Return [x, y] of the center of cell containing provided text 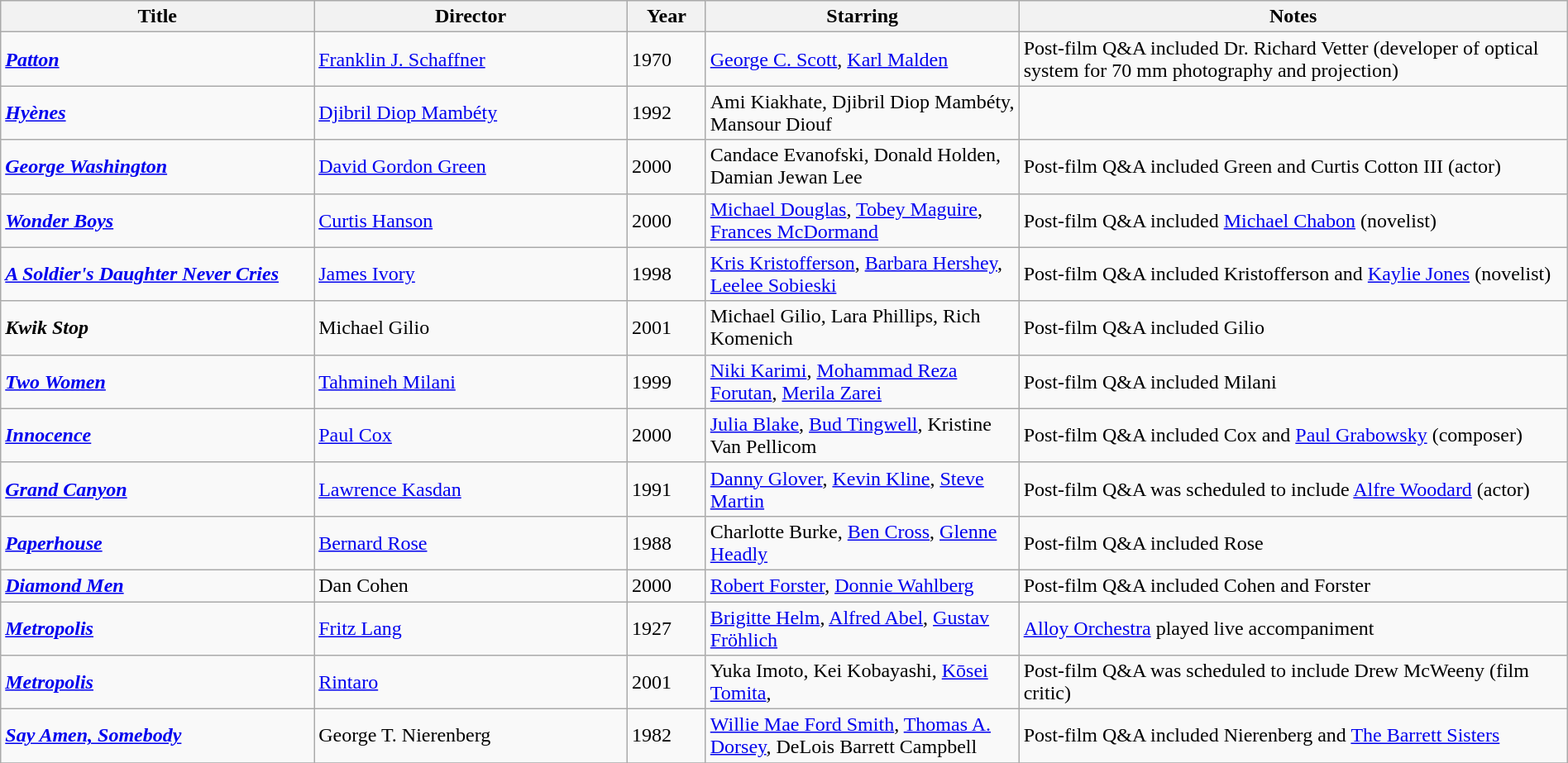
Post-film Q&A included Green and Curtis Cotton III (actor) [1293, 167]
George Washington [157, 167]
David Gordon Green [471, 167]
Bernard Rose [471, 542]
Brigitte Helm, Alfred Abel, Gustav Fröhlich [862, 628]
1998 [667, 274]
Julia Blake, Bud Tingwell, Kristine Van Pellicom [862, 435]
A Soldier's Daughter Never Cries [157, 274]
Notes [1293, 17]
Candace Evanofski, Donald Holden, Damian Jewan Lee [862, 167]
Robert Forster, Donnie Wahlberg [862, 585]
Franklin J. Schaffner [471, 60]
Hyènes [157, 112]
Djibril Diop Mambéty [471, 112]
Innocence [157, 435]
1992 [667, 112]
Ami Kiakhate, Djibril Diop Mambéty, Mansour Diouf [862, 112]
Post-film Q&A included Michael Chabon (novelist) [1293, 220]
James Ivory [471, 274]
1991 [667, 489]
Patton [157, 60]
Paperhouse [157, 542]
Curtis Hanson [471, 220]
Post-film Q&A included Dr. Richard Vetter (developer of optical system for 70 mm photography and projection) [1293, 60]
Yuka Imoto, Kei Kobayashi, Kōsei Tomita, [862, 683]
George T. Nierenberg [471, 736]
Grand Canyon [157, 489]
Kwik Stop [157, 327]
Post-film Q&A included Gilio [1293, 327]
Lawrence Kasdan [471, 489]
George C. Scott, Karl Malden [862, 60]
Willie Mae Ford Smith, Thomas A. Dorsey, DeLois Barrett Campbell [862, 736]
Michael Gilio [471, 327]
Post-film Q&A included Kristofferson and Kaylie Jones (novelist) [1293, 274]
Rintaro [471, 683]
Post-film Q&A included Nierenberg and The Barrett Sisters [1293, 736]
Wonder Boys [157, 220]
Charlotte Burke, Ben Cross, Glenne Headly [862, 542]
Michael Douglas, Tobey Maguire, Frances McDormand [862, 220]
Say Amen, Somebody [157, 736]
Dan Cohen [471, 585]
Niki Karimi, Mohammad Reza Forutan, Merila Zarei [862, 382]
Alloy Orchestra played live accompaniment [1293, 628]
Post-film Q&A was scheduled to include Drew McWeeny (film critic) [1293, 683]
Post-film Q&A included Milani [1293, 382]
Michael Gilio, Lara Phillips, Rich Komenich [862, 327]
1988 [667, 542]
1927 [667, 628]
Director [471, 17]
Year [667, 17]
Kris Kristofferson, Barbara Hershey, Leelee Sobieski [862, 274]
Fritz Lang [471, 628]
1982 [667, 736]
Post-film Q&A included Cohen and Forster [1293, 585]
Post-film Q&A included Rose [1293, 542]
1999 [667, 382]
Tahmineh Milani [471, 382]
Starring [862, 17]
Paul Cox [471, 435]
1970 [667, 60]
Danny Glover, Kevin Kline, Steve Martin [862, 489]
Diamond Men [157, 585]
Two Women [157, 382]
Post-film Q&A included Cox and Paul Grabowsky (composer) [1293, 435]
Post-film Q&A was scheduled to include Alfre Woodard (actor) [1293, 489]
Title [157, 17]
